Determine the [x, y] coordinate at the center of the cell enclosing the given text.  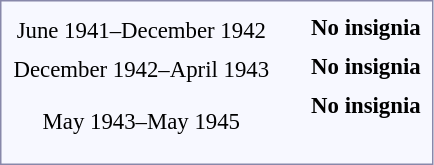
June 1941–December 1942 [142, 30]
May 1943–May 1945 [142, 122]
December 1942–April 1943 [142, 69]
